From the cell containing the given text, extract its center point as [x, y] coordinate. 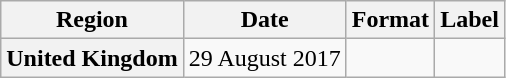
Format [390, 20]
Date [264, 20]
29 August 2017 [264, 58]
Label [470, 20]
United Kingdom [92, 58]
Region [92, 20]
